Identify which cell holds the provided text, then report its (X, Y) central coordinate. 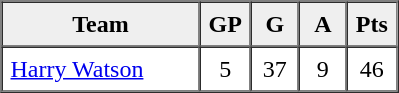
Team (101, 24)
5 (226, 68)
Harry Watson (101, 68)
A (323, 24)
46 (372, 68)
37 (275, 68)
9 (323, 68)
Pts (372, 24)
G (275, 24)
GP (226, 24)
